Provide the (X, Y) coordinate of the cell's center where the given text is located.  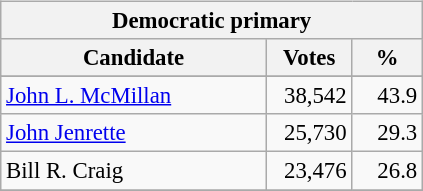
38,542 (309, 96)
Bill R. Craig (134, 171)
Votes (309, 58)
43.9 (388, 96)
23,476 (309, 171)
John Jenrette (134, 133)
Democratic primary (212, 21)
25,730 (309, 133)
26.8 (388, 171)
John L. McMillan (134, 96)
Candidate (134, 58)
29.3 (388, 133)
% (388, 58)
